From the cell containing the given text, extract its center point as [X, Y] coordinate. 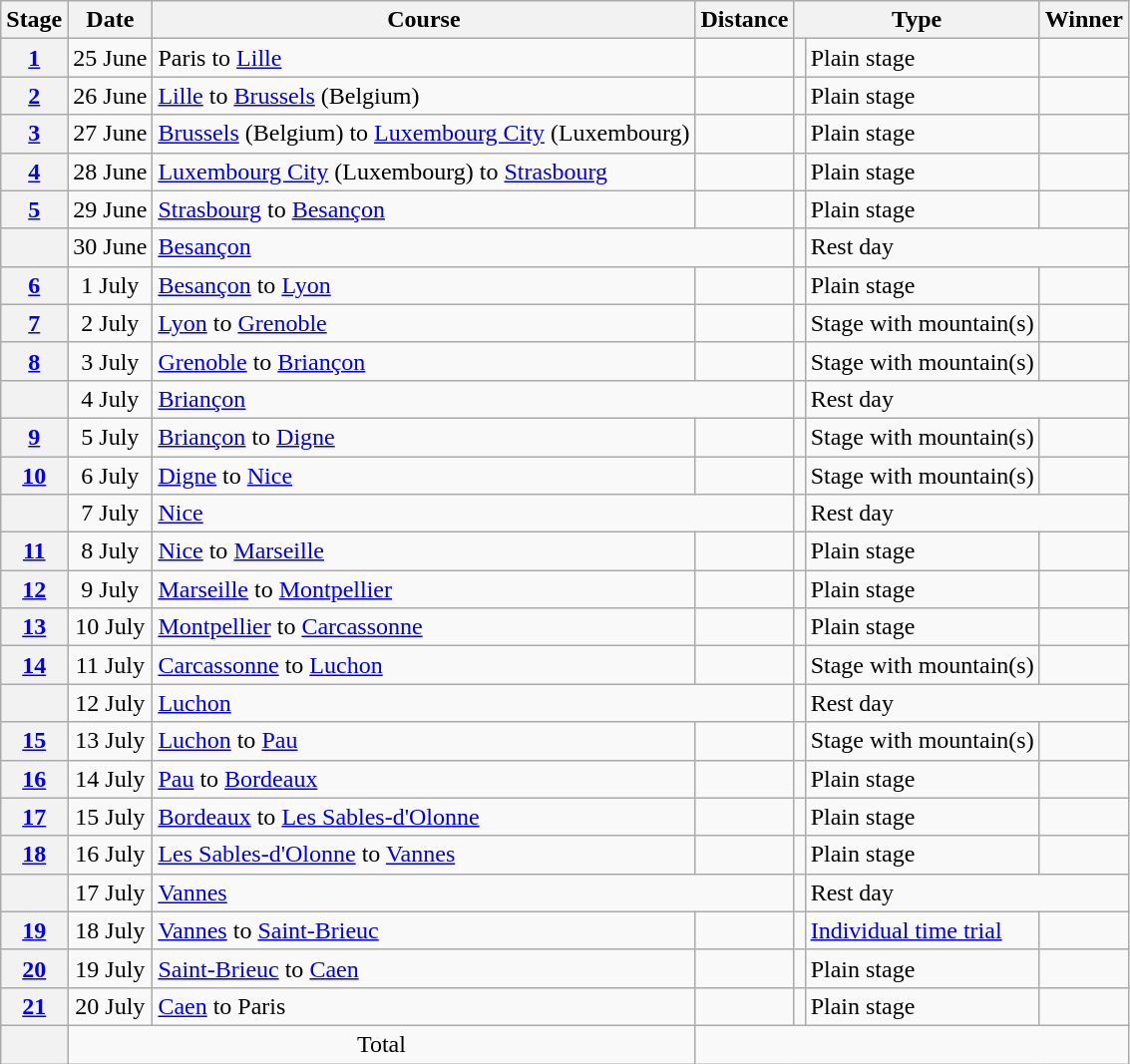
Bordeaux to Les Sables-d'Olonne [424, 817]
Lyon to Grenoble [424, 323]
14 July [110, 779]
11 July [110, 665]
20 July [110, 1006]
18 [34, 855]
Carcassonne to Luchon [424, 665]
14 [34, 665]
8 July [110, 551]
Briançon to Digne [424, 437]
Vannes to Saint-Brieuc [424, 930]
Saint-Brieuc to Caen [424, 968]
12 July [110, 703]
Pau to Bordeaux [424, 779]
Winner [1083, 20]
27 June [110, 134]
3 July [110, 361]
Date [110, 20]
16 [34, 779]
Stage [34, 20]
Course [424, 20]
Vannes [473, 892]
7 July [110, 514]
9 [34, 437]
19 July [110, 968]
Besançon [473, 247]
12 [34, 589]
6 July [110, 476]
2 [34, 96]
10 July [110, 627]
Distance [744, 20]
Luchon to Pau [424, 741]
Caen to Paris [424, 1006]
18 July [110, 930]
Grenoble to Briançon [424, 361]
1 [34, 58]
3 [34, 134]
Nice to Marseille [424, 551]
6 [34, 285]
Individual time trial [922, 930]
11 [34, 551]
21 [34, 1006]
20 [34, 968]
2 July [110, 323]
7 [34, 323]
Strasbourg to Besançon [424, 209]
Total [381, 1044]
25 June [110, 58]
4 [34, 172]
Luxembourg City (Luxembourg) to Strasbourg [424, 172]
5 [34, 209]
Besançon to Lyon [424, 285]
4 July [110, 399]
17 [34, 817]
Digne to Nice [424, 476]
9 July [110, 589]
Brussels (Belgium) to Luxembourg City (Luxembourg) [424, 134]
30 June [110, 247]
Nice [473, 514]
Luchon [473, 703]
Briançon [473, 399]
13 July [110, 741]
15 July [110, 817]
15 [34, 741]
8 [34, 361]
Marseille to Montpellier [424, 589]
28 June [110, 172]
5 July [110, 437]
13 [34, 627]
Lille to Brussels (Belgium) [424, 96]
19 [34, 930]
16 July [110, 855]
Paris to Lille [424, 58]
17 July [110, 892]
29 June [110, 209]
Les Sables-d'Olonne to Vannes [424, 855]
Type [917, 20]
26 June [110, 96]
1 July [110, 285]
Montpellier to Carcassonne [424, 627]
10 [34, 476]
